From the cell containing the given text, extract its center point as [X, Y] coordinate. 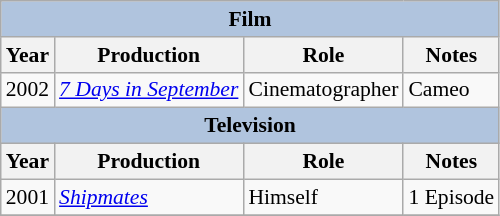
Film [250, 19]
1 Episode [451, 197]
2001 [28, 197]
Cameo [451, 90]
Cinematographer [323, 90]
2002 [28, 90]
7 Days in September [148, 90]
Himself [323, 197]
Shipmates [148, 197]
Television [250, 126]
